Provide the (X, Y) coordinate of the cell's center where the given text is located.  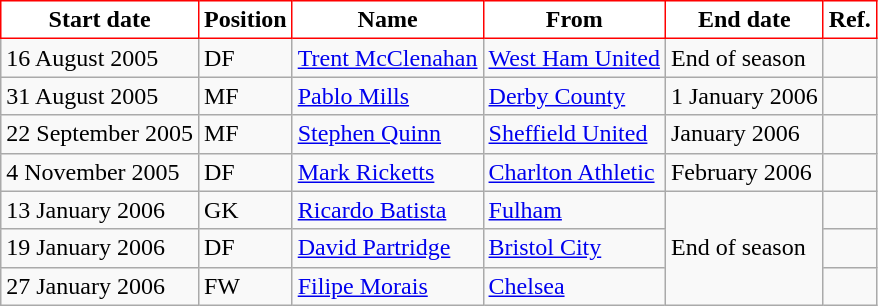
Charlton Athletic (574, 172)
End date (744, 20)
FW (245, 286)
31 August 2005 (100, 96)
Ref. (850, 20)
Pablo Mills (388, 96)
Mark Ricketts (388, 172)
Filipe Morais (388, 286)
Bristol City (574, 248)
January 2006 (744, 134)
February 2006 (744, 172)
16 August 2005 (100, 58)
19 January 2006 (100, 248)
27 January 2006 (100, 286)
4 November 2005 (100, 172)
From (574, 20)
Derby County (574, 96)
Start date (100, 20)
Position (245, 20)
David Partridge (388, 248)
Ricardo Batista (388, 210)
22 September 2005 (100, 134)
Chelsea (574, 286)
Name (388, 20)
Fulham (574, 210)
West Ham United (574, 58)
Trent McClenahan (388, 58)
1 January 2006 (744, 96)
13 January 2006 (100, 210)
Stephen Quinn (388, 134)
GK (245, 210)
Sheffield United (574, 134)
